Locate the cell with the specified text and output its (X, Y) center coordinate. 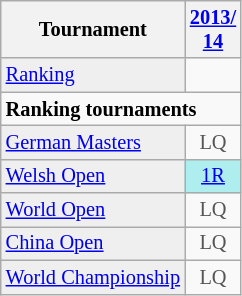
Ranking (93, 75)
2013/14 (213, 29)
Ranking tournaments (121, 109)
1R (213, 176)
German Masters (93, 142)
World Open (93, 210)
Welsh Open (93, 176)
Tournament (93, 29)
World Championship (93, 277)
China Open (93, 243)
